Return the (x, y) coordinate for the center point of the cell that contains the specified text.  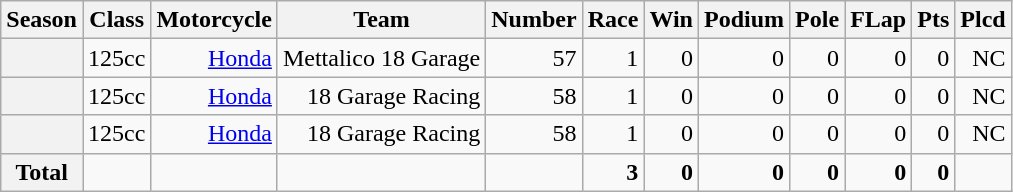
Class (116, 20)
Mettalico 18 Garage (381, 58)
Pts (934, 20)
Plcd (983, 20)
Team (381, 20)
Number (534, 20)
57 (534, 58)
Race (613, 20)
Pole (818, 20)
Total (42, 172)
Season (42, 20)
Motorcycle (214, 20)
3 (613, 172)
FLap (878, 20)
Podium (744, 20)
Win (672, 20)
